Scan for the cell matching the given text and deliver its (X, Y) coordinate at center. 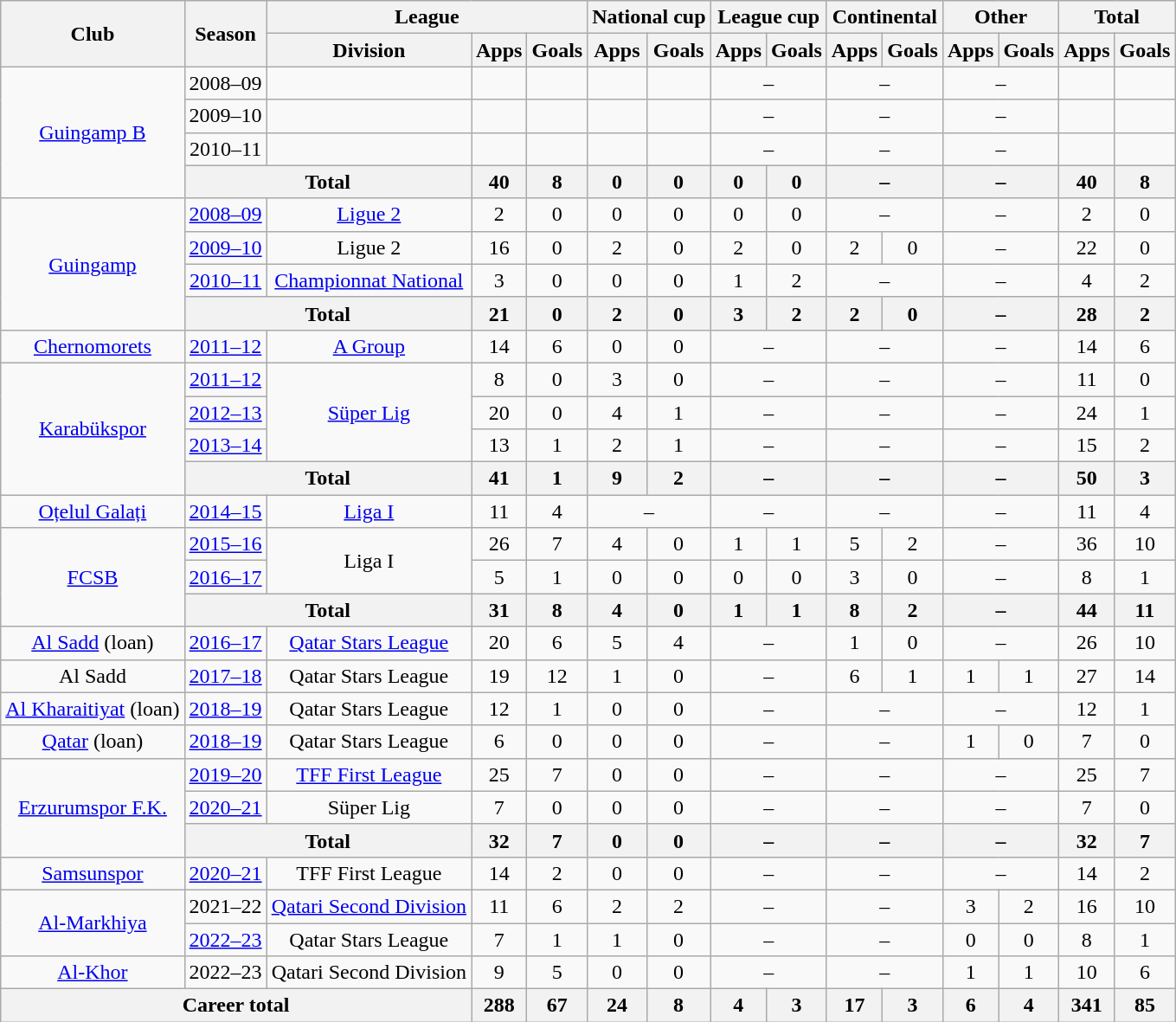
Season (225, 34)
31 (498, 610)
50 (1087, 479)
2013–14 (225, 446)
Guingamp (93, 264)
Samsunspor (93, 873)
341 (1087, 1006)
Al-Markhiya (93, 922)
22 (1087, 247)
21 (498, 313)
15 (1087, 446)
Chernomorets (93, 346)
2017–18 (225, 676)
2014–15 (225, 511)
17 (854, 1006)
Erzurumspor F.K. (93, 807)
Al-Khor (93, 973)
44 (1087, 610)
Championnat National (369, 280)
Guingamp B (93, 132)
Karabükspor (93, 428)
Continental (884, 17)
League cup (768, 17)
Other (1000, 17)
League (427, 17)
85 (1145, 1006)
28 (1087, 313)
41 (498, 479)
Al Sadd (loan) (93, 643)
Al Sadd (93, 676)
National cup (649, 17)
288 (498, 1006)
2019–20 (225, 775)
13 (498, 446)
27 (1087, 676)
Oțelul Galați (93, 511)
Qatar (loan) (93, 742)
2012–13 (225, 413)
2015–16 (225, 544)
A Group (369, 346)
2021–22 (225, 906)
36 (1087, 544)
Al Kharaitiyat (loan) (93, 709)
FCSB (93, 577)
Club (93, 34)
67 (557, 1006)
Career total (236, 1006)
19 (498, 676)
Division (369, 50)
